Capture the cell that displays the provided text and extract its [X, Y] central coordinate. 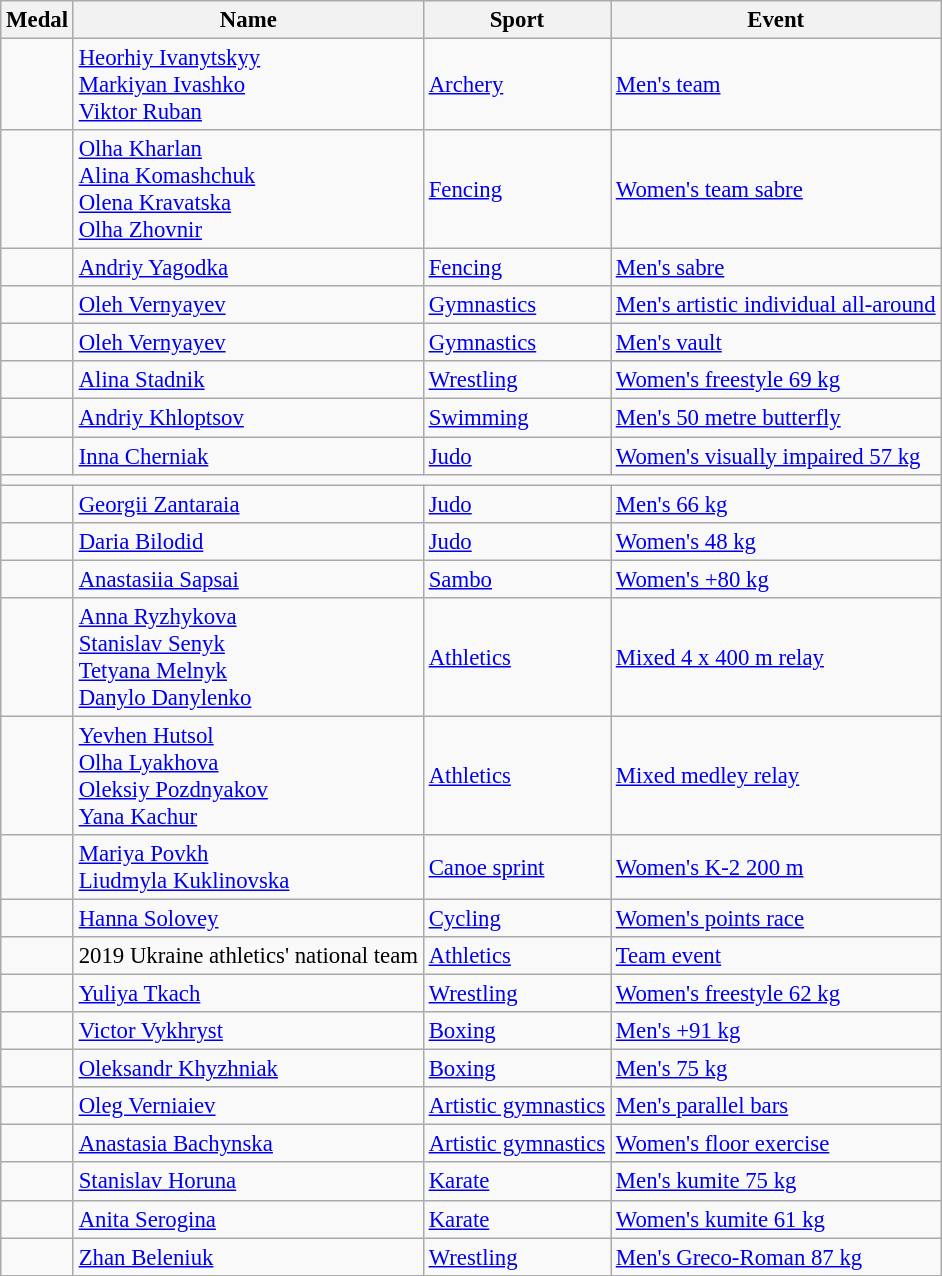
Inna Cherniak [248, 456]
Cycling [516, 918]
Women's +80 kg [775, 579]
Sambo [516, 579]
Mixed 4 x 400 m relay [775, 658]
Men's 50 metre butterfly [775, 418]
Women's freestyle 69 kg [775, 381]
Men's parallel bars [775, 1106]
Swimming [516, 418]
Heorhiy IvanytskyyMarkiyan IvashkoViktor Ruban [248, 85]
Yuliya Tkach [248, 994]
Yevhen HutsolOlha LyakhovaOleksiy PozdnyakovYana Kachur [248, 776]
Women's 48 kg [775, 541]
Anastasia Bachynska [248, 1144]
Event [775, 20]
Men's sabre [775, 268]
Mixed medley relay [775, 776]
2019 Ukraine athletics' national team [248, 956]
Men's kumite 75 kg [775, 1182]
Men's artistic individual all-around [775, 305]
Mariya PovkhLiudmyla Kuklinovska [248, 868]
Zhan Beleniuk [248, 1257]
Georgii Zantaraia [248, 504]
Stanislav Horuna [248, 1182]
Women's points race [775, 918]
Hanna Solovey [248, 918]
Victor Vykhryst [248, 1031]
Andriy Khloptsov [248, 418]
Olha KharlanAlina KomashchukOlena KravatskaOlha Zhovnir [248, 190]
Anastasiia Sapsai [248, 579]
Medal [38, 20]
Team event [775, 956]
Daria Bilodid [248, 541]
Women's freestyle 62 kg [775, 994]
Women's floor exercise [775, 1144]
Sport [516, 20]
Men's Greco-Roman 87 kg [775, 1257]
Men's +91 kg [775, 1031]
Women's kumite 61 kg [775, 1219]
Canoe sprint [516, 868]
Andriy Yagodka [248, 268]
Women's team sabre [775, 190]
Men's team [775, 85]
Anna RyzhykovaStanislav SenykTetyana MelnykDanylo Danylenko [248, 658]
Oleg Verniaiev [248, 1106]
Men's vault [775, 343]
Women's visually impaired 57 kg [775, 456]
Men's 66 kg [775, 504]
Name [248, 20]
Oleksandr Khyzhniak [248, 1069]
Alina Stadnik [248, 381]
Women's K-2 200 m [775, 868]
Archery [516, 85]
Anita Serogina [248, 1219]
Men's 75 kg [775, 1069]
